Output the (x, y) coordinate of the center of the cell containing the given text.  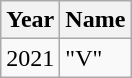
Year (30, 20)
2021 (30, 58)
"V" (96, 58)
Name (96, 20)
